Extract the [X, Y] coordinate from the center of the cell holding the provided text.  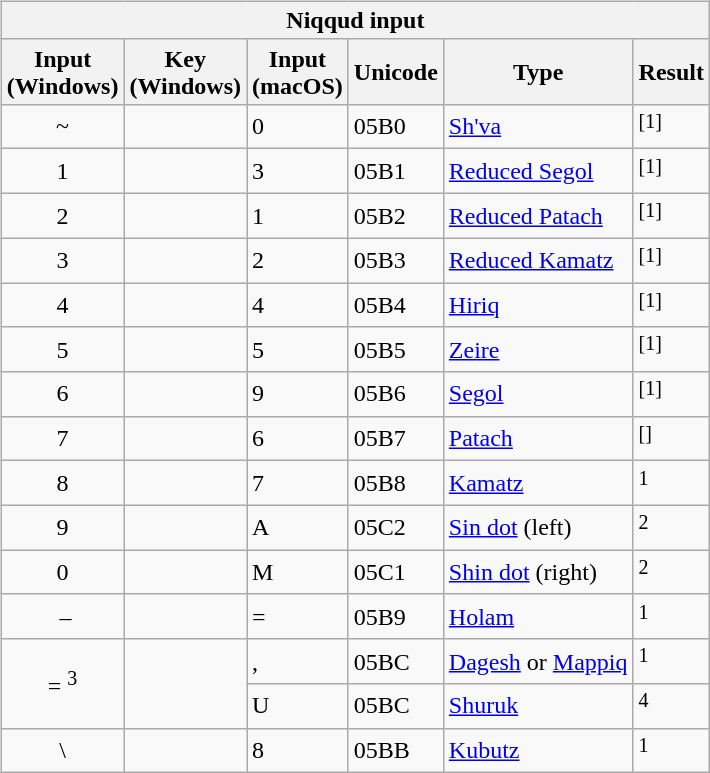
Unicode [396, 72]
Reduced Patach [538, 216]
05B8 [396, 484]
05C1 [396, 572]
Key(Windows) [186, 72]
05B1 [396, 172]
05BB [396, 750]
Dagesh or Mappiq [538, 662]
Holam [538, 616]
05B2 [396, 216]
, [298, 662]
Input(Windows) [62, 72]
~ [62, 126]
Input (macOS) [298, 72]
05C2 [396, 528]
Result [671, 72]
05B0 [396, 126]
– [62, 616]
Niqqud input [355, 20]
[] [671, 438]
Kamatz [538, 484]
05B9 [396, 616]
Sh'va [538, 126]
M [298, 572]
Shuruk [538, 706]
05B6 [396, 394]
= 3 [62, 684]
05B7 [396, 438]
Segol [538, 394]
Sin dot (left) [538, 528]
Shin dot (right) [538, 572]
Reduced Segol [538, 172]
05B4 [396, 306]
Type [538, 72]
05B3 [396, 260]
\ [62, 750]
= [298, 616]
U [298, 706]
Hiriq [538, 306]
Patach [538, 438]
05B5 [396, 350]
Kubutz [538, 750]
A [298, 528]
Reduced Kamatz [538, 260]
Zeire [538, 350]
